Provide the [X, Y] coordinate of the cell's center where the given text is located.  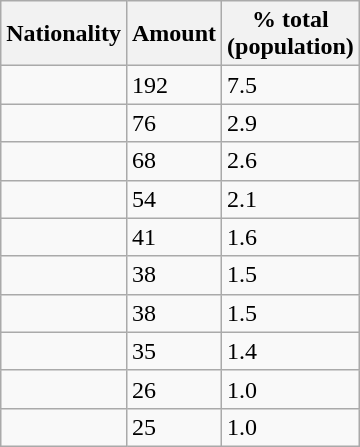
41 [174, 237]
26 [174, 389]
68 [174, 161]
2.9 [291, 123]
1.6 [291, 237]
Amount [174, 34]
25 [174, 427]
35 [174, 351]
Nationality [64, 34]
% total(population) [291, 34]
2.6 [291, 161]
192 [174, 85]
76 [174, 123]
7.5 [291, 85]
1.4 [291, 351]
2.1 [291, 199]
54 [174, 199]
